Provide the (X, Y) coordinate of the cell's center where the given text is located.  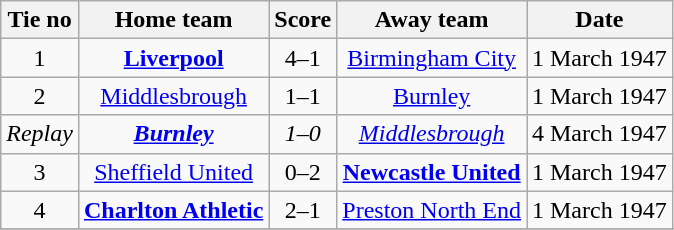
Charlton Athletic (173, 210)
4–1 (303, 58)
Home team (173, 20)
3 (40, 172)
1 (40, 58)
Score (303, 20)
Liverpool (173, 58)
2 (40, 96)
Away team (432, 20)
1–1 (303, 96)
Sheffield United (173, 172)
Tie no (40, 20)
2–1 (303, 210)
Preston North End (432, 210)
Birmingham City (432, 58)
Replay (40, 134)
0–2 (303, 172)
1–0 (303, 134)
4 March 1947 (599, 134)
Date (599, 20)
Newcastle United (432, 172)
4 (40, 210)
